Output the [X, Y] coordinate of the center of the cell containing the given text.  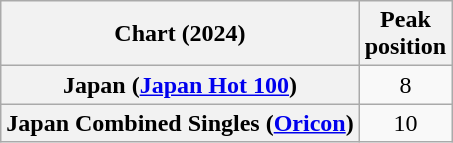
Japan (Japan Hot 100) [180, 85]
10 [405, 123]
Peakposition [405, 34]
8 [405, 85]
Chart (2024) [180, 34]
Japan Combined Singles (Oricon) [180, 123]
